Pinpoint the cell where the given text exists, returning its [x, y] midpoint coordinate. 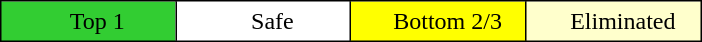
Top 1 [88, 21]
Bottom 2/3 [438, 21]
Safe [264, 21]
Eliminated [614, 21]
